Output the [X, Y] coordinate of the center of the cell containing the given text.  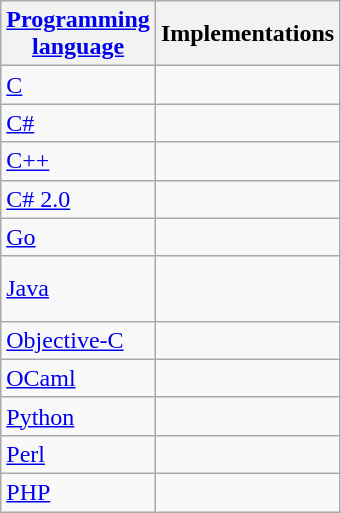
Go [78, 237]
C [78, 85]
Implementations [247, 34]
Programminglanguage [78, 34]
C# 2.0 [78, 199]
Objective-C [78, 340]
Python [78, 416]
Perl [78, 454]
Java [78, 288]
PHP [78, 492]
OCaml [78, 378]
C++ [78, 161]
C# [78, 123]
